Pinpoint the cell where the given text exists, returning its [X, Y] midpoint coordinate. 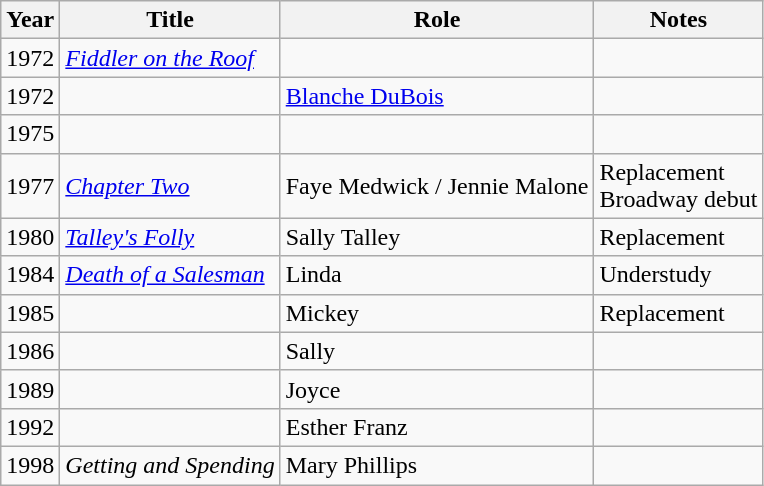
Notes [678, 20]
ReplacementBroadway debut [678, 186]
Death of a Salesman [170, 275]
Chapter Two [170, 186]
Sally Talley [437, 237]
1989 [30, 389]
Getting and Spending [170, 465]
1985 [30, 313]
1986 [30, 351]
Sally [437, 351]
Joyce [437, 389]
1977 [30, 186]
1992 [30, 427]
1998 [30, 465]
Role [437, 20]
Talley's Folly [170, 237]
Title [170, 20]
Esther Franz [437, 427]
1984 [30, 275]
Understudy [678, 275]
1975 [30, 134]
Blanche DuBois [437, 96]
Mickey [437, 313]
1980 [30, 237]
Fiddler on the Roof [170, 58]
Mary Phillips [437, 465]
Year [30, 20]
Linda [437, 275]
Faye Medwick / Jennie Malone [437, 186]
